Scan for the cell matching the given text and deliver its (X, Y) coordinate at center. 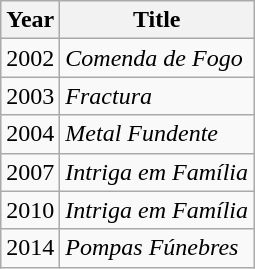
2014 (30, 248)
Title (157, 20)
Metal Fundente (157, 134)
Year (30, 20)
2002 (30, 58)
2007 (30, 172)
Pompas Fúnebres (157, 248)
Comenda de Fogo (157, 58)
2010 (30, 210)
2004 (30, 134)
Fractura (157, 96)
2003 (30, 96)
